Extract the [X, Y] coordinate from the center of the cell holding the provided text.  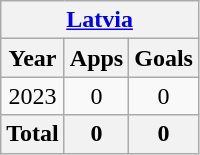
Year [33, 58]
Total [33, 134]
Goals [164, 58]
2023 [33, 96]
Apps [96, 58]
Latvia [100, 20]
